Identify which cell holds the provided text, then report its (x, y) central coordinate. 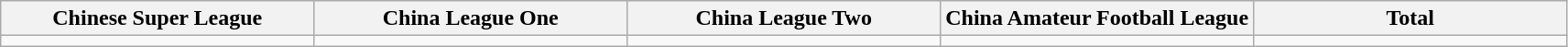
China League Two (784, 18)
Chinese Super League (158, 18)
China Amateur Football League (1097, 18)
Total (1410, 18)
China League One (471, 18)
